Determine the (x, y) coordinate at the center of the cell enclosing the given text.  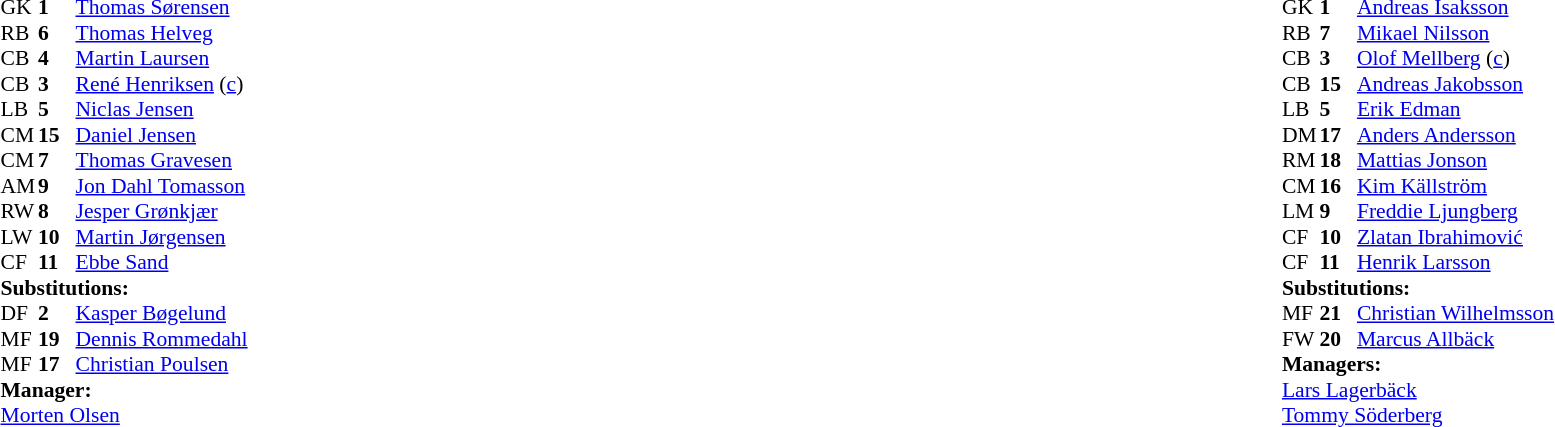
DM (1301, 135)
RW (19, 211)
Olof Mellberg (c) (1456, 59)
Dennis Rommedahl (162, 339)
AM (19, 186)
Anders Andersson (1456, 135)
Jesper Grønkjær (162, 211)
René Henriksen (c) (162, 84)
Andreas Jakobsson (1456, 84)
Martin Jørgensen (162, 237)
Christian Poulsen (162, 365)
20 (1338, 339)
FW (1301, 339)
Manager: (124, 390)
Christian Wilhelmsson (1456, 313)
21 (1338, 313)
6 (57, 33)
18 (1338, 161)
LM (1301, 211)
Daniel Jensen (162, 135)
Thomas Gravesen (162, 161)
Mattias Jonson (1456, 161)
Marcus Allbäck (1456, 339)
Thomas Helveg (162, 33)
RM (1301, 161)
8 (57, 211)
Erik Edman (1456, 109)
19 (57, 339)
Kim Källström (1456, 186)
16 (1338, 186)
Niclas Jensen (162, 109)
DF (19, 313)
Henrik Larsson (1456, 263)
Kasper Bøgelund (162, 313)
LW (19, 237)
Martin Laursen (162, 59)
4 (57, 59)
Ebbe Sand (162, 263)
Jon Dahl Tomasson (162, 186)
Managers: (1418, 365)
2 (57, 313)
Mikael Nilsson (1456, 33)
Zlatan Ibrahimović (1456, 237)
Freddie Ljungberg (1456, 211)
